For the text-containing cell, return its midpoint in (x, y) coordinate format. 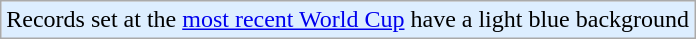
Records set at the most recent World Cup have a light blue background (348, 20)
